Search for the cell housing the specified text and yield its [X, Y] center coordinate. 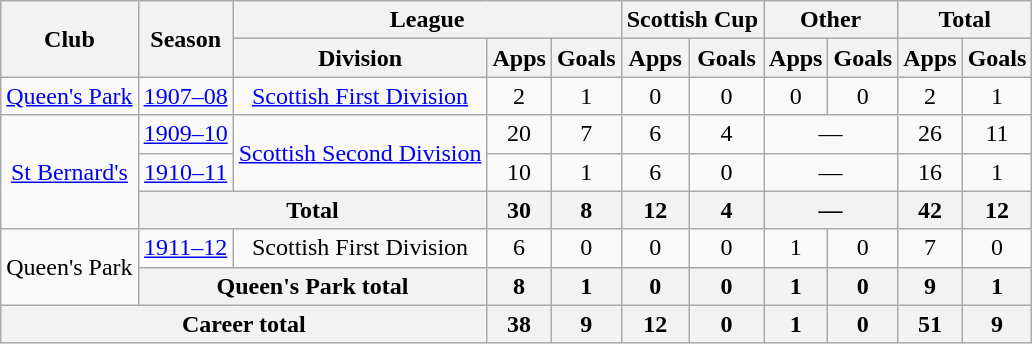
League [427, 20]
1910–11 [186, 172]
Scottish Second Division [360, 153]
1911–12 [186, 248]
1909–10 [186, 134]
38 [519, 324]
Queen's Park total [312, 286]
Club [70, 39]
26 [930, 134]
10 [519, 172]
51 [930, 324]
42 [930, 210]
Season [186, 39]
Career total [244, 324]
Other [831, 20]
Division [360, 58]
11 [997, 134]
St Bernard's [70, 172]
16 [930, 172]
Scottish Cup [692, 20]
1907–08 [186, 96]
30 [519, 210]
20 [519, 134]
